Capture the cell that displays the provided text and extract its [X, Y] central coordinate. 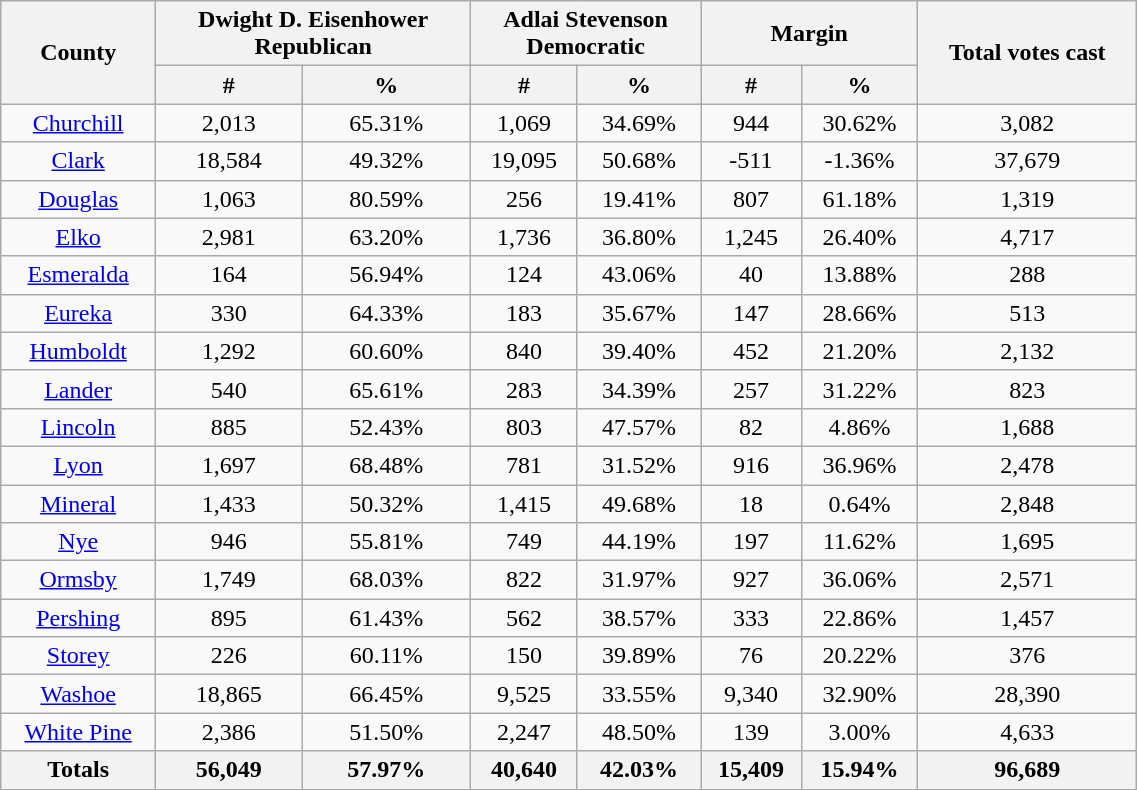
Lander [78, 389]
1,292 [229, 351]
37,679 [1028, 161]
4,717 [1028, 237]
0.64% [859, 503]
183 [524, 313]
4,633 [1028, 732]
Pershing [78, 618]
Esmeralda [78, 275]
9,525 [524, 694]
781 [524, 465]
30.62% [859, 123]
-511 [752, 161]
2,981 [229, 237]
Clark [78, 161]
4.86% [859, 427]
20.22% [859, 656]
2,571 [1028, 580]
1,063 [229, 199]
18,584 [229, 161]
60.60% [386, 351]
807 [752, 199]
28,390 [1028, 694]
80.59% [386, 199]
257 [752, 389]
44.19% [638, 542]
51.50% [386, 732]
43.06% [638, 275]
540 [229, 389]
513 [1028, 313]
Lyon [78, 465]
55.81% [386, 542]
31.97% [638, 580]
944 [752, 123]
946 [229, 542]
65.61% [386, 389]
2,478 [1028, 465]
197 [752, 542]
2,848 [1028, 503]
256 [524, 199]
61.43% [386, 618]
164 [229, 275]
White Pine [78, 732]
11.62% [859, 542]
330 [229, 313]
Humboldt [78, 351]
40 [752, 275]
1,415 [524, 503]
63.20% [386, 237]
823 [1028, 389]
68.48% [386, 465]
61.18% [859, 199]
21.20% [859, 351]
840 [524, 351]
34.39% [638, 389]
36.06% [859, 580]
48.50% [638, 732]
283 [524, 389]
2,132 [1028, 351]
2,386 [229, 732]
376 [1028, 656]
56,049 [229, 770]
15.94% [859, 770]
1,069 [524, 123]
County [78, 52]
64.33% [386, 313]
34.69% [638, 123]
147 [752, 313]
1,736 [524, 237]
19.41% [638, 199]
927 [752, 580]
38.57% [638, 618]
35.67% [638, 313]
1,688 [1028, 427]
Elko [78, 237]
50.32% [386, 503]
96,689 [1028, 770]
57.97% [386, 770]
885 [229, 427]
1,433 [229, 503]
15,409 [752, 770]
Churchill [78, 123]
56.94% [386, 275]
39.40% [638, 351]
39.89% [638, 656]
33.55% [638, 694]
Douglas [78, 199]
2,013 [229, 123]
36.80% [638, 237]
333 [752, 618]
288 [1028, 275]
226 [229, 656]
82 [752, 427]
50.68% [638, 161]
Total votes cast [1028, 52]
Adlai StevensonDemocratic [586, 34]
31.52% [638, 465]
3.00% [859, 732]
2,247 [524, 732]
916 [752, 465]
Mineral [78, 503]
Eureka [78, 313]
22.86% [859, 618]
28.66% [859, 313]
Totals [78, 770]
803 [524, 427]
1,697 [229, 465]
9,340 [752, 694]
Margin [810, 34]
18,865 [229, 694]
749 [524, 542]
124 [524, 275]
1,245 [752, 237]
32.90% [859, 694]
65.31% [386, 123]
19,095 [524, 161]
31.22% [859, 389]
42.03% [638, 770]
66.45% [386, 694]
49.68% [638, 503]
76 [752, 656]
49.32% [386, 161]
26.40% [859, 237]
139 [752, 732]
1,319 [1028, 199]
Dwight D. EisenhowerRepublican [314, 34]
822 [524, 580]
1,749 [229, 580]
Lincoln [78, 427]
452 [752, 351]
40,640 [524, 770]
1,457 [1028, 618]
Storey [78, 656]
3,082 [1028, 123]
562 [524, 618]
Nye [78, 542]
Ormsby [78, 580]
150 [524, 656]
36.96% [859, 465]
68.03% [386, 580]
Washoe [78, 694]
1,695 [1028, 542]
52.43% [386, 427]
13.88% [859, 275]
60.11% [386, 656]
18 [752, 503]
-1.36% [859, 161]
895 [229, 618]
47.57% [638, 427]
